Detect which cell encompasses the target text, then output its (X, Y) center coordinate. 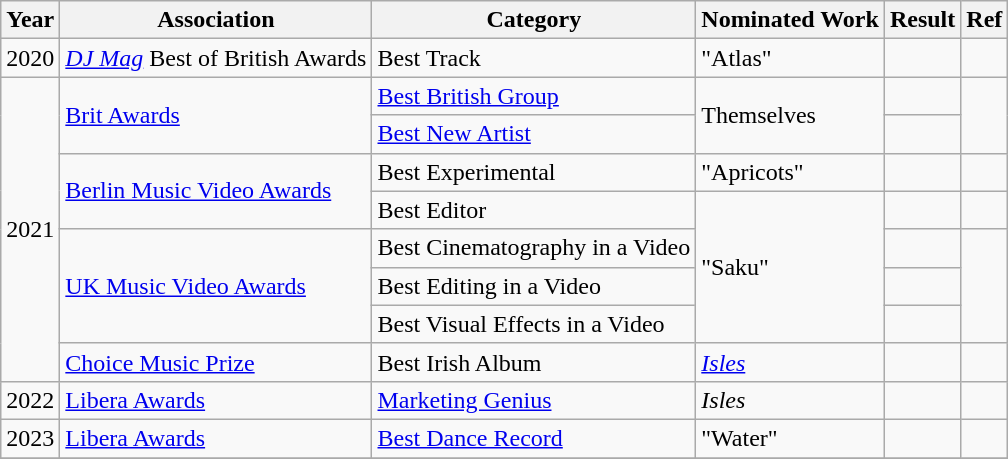
Best Track (534, 58)
Berlin Music Video Awards (216, 191)
2020 (30, 58)
Best Dance Record (534, 438)
Association (216, 20)
UK Music Video Awards (216, 286)
Marketing Genius (534, 400)
Nominated Work (790, 20)
Brit Awards (216, 115)
"Atlas" (790, 58)
"Saku" (790, 267)
Category (534, 20)
Result (922, 20)
Year (30, 20)
DJ Mag Best of British Awards (216, 58)
"Apricots" (790, 172)
Best British Group (534, 96)
Best New Artist (534, 134)
"Water" (790, 438)
Themselves (790, 115)
Best Editor (534, 210)
2021 (30, 229)
Best Editing in a Video (534, 286)
Ref (984, 20)
2023 (30, 438)
Best Experimental (534, 172)
Choice Music Prize (216, 362)
Best Visual Effects in a Video (534, 324)
2022 (30, 400)
Best Cinematography in a Video (534, 248)
Best Irish Album (534, 362)
